Search for the cell housing the specified text and yield its (x, y) center coordinate. 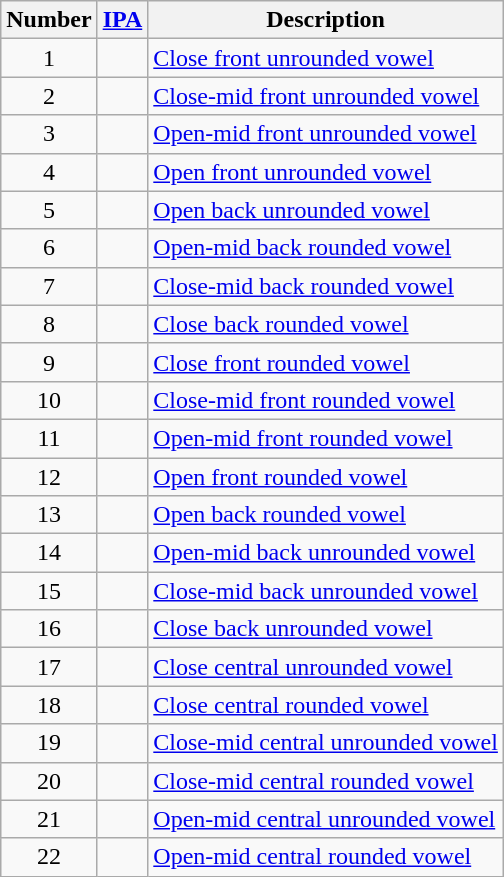
19 (49, 743)
Open back rounded vowel (326, 515)
13 (49, 515)
22 (49, 857)
Close-mid central rounded vowel (326, 781)
Close front unrounded vowel (326, 58)
15 (49, 591)
1 (49, 58)
Open-mid back rounded vowel (326, 248)
Open-mid front unrounded vowel (326, 134)
Close central unrounded vowel (326, 667)
Close back rounded vowel (326, 324)
Open front unrounded vowel (326, 172)
17 (49, 667)
10 (49, 400)
Open-mid back unrounded vowel (326, 553)
8 (49, 324)
Close-mid central unrounded vowel (326, 743)
Open-mid central unrounded vowel (326, 819)
Open back unrounded vowel (326, 210)
21 (49, 819)
20 (49, 781)
Close-mid back unrounded vowel (326, 591)
Open-mid central rounded vowel (326, 857)
5 (49, 210)
18 (49, 705)
Close-mid front unrounded vowel (326, 96)
IPA (122, 20)
4 (49, 172)
Number (49, 20)
6 (49, 248)
Open front rounded vowel (326, 477)
2 (49, 96)
9 (49, 362)
Close central rounded vowel (326, 705)
Close-mid back rounded vowel (326, 286)
12 (49, 477)
Open-mid front rounded vowel (326, 438)
Description (326, 20)
Close-mid front rounded vowel (326, 400)
Close back unrounded vowel (326, 629)
7 (49, 286)
3 (49, 134)
Close front rounded vowel (326, 362)
11 (49, 438)
16 (49, 629)
14 (49, 553)
